Return [x, y] of the center of cell containing provided text 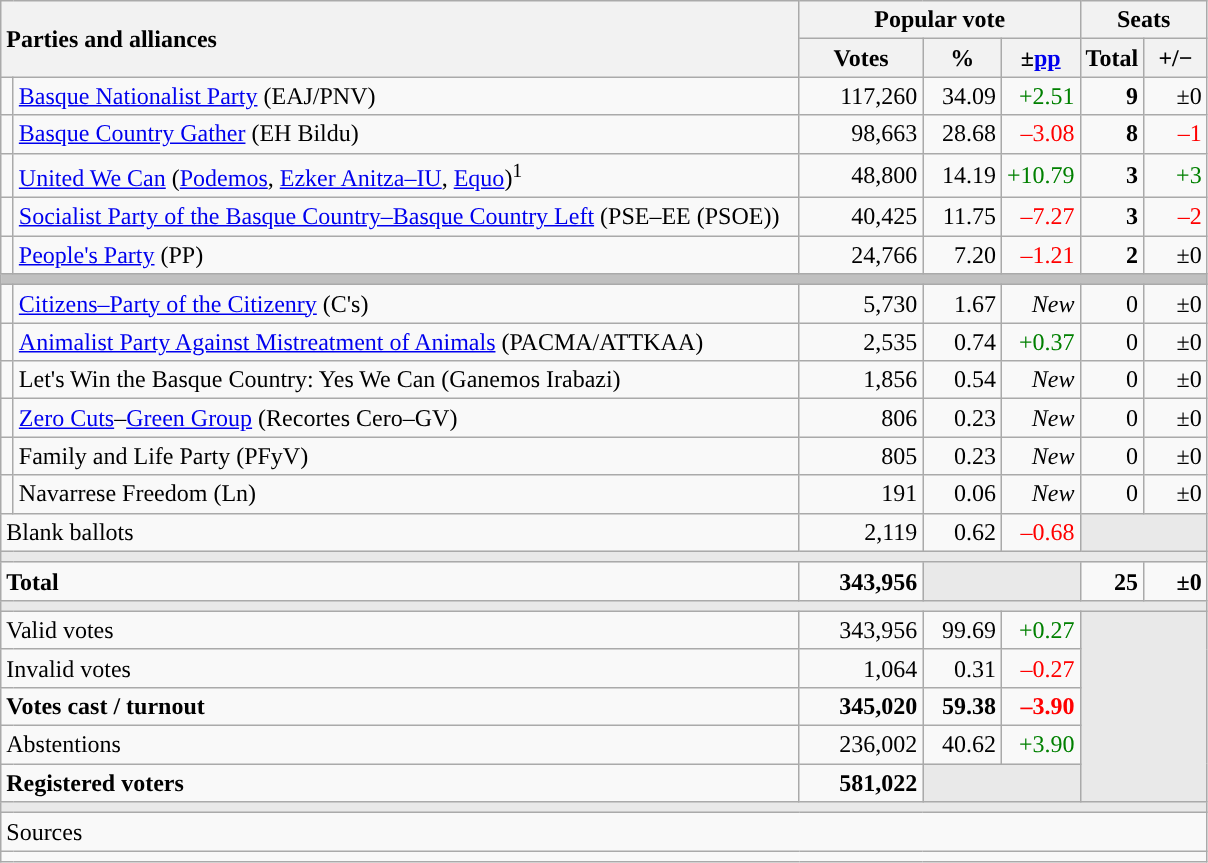
345,020 [861, 706]
Citizens–Party of the Citizenry (C's) [406, 304]
–3.08 [1040, 134]
0.62 [962, 532]
2,119 [861, 532]
9 [1112, 96]
+0.37 [1040, 342]
United We Can (Podemos, Ezker Anitza–IU, Equo)1 [406, 176]
Votes [861, 58]
117,260 [861, 96]
–0.68 [1040, 532]
Parties and alliances [400, 39]
581,022 [861, 783]
Popular vote [940, 20]
48,800 [861, 176]
98,663 [861, 134]
+3.90 [1040, 745]
236,002 [861, 745]
0.06 [962, 494]
34.09 [962, 96]
59.38 [962, 706]
Valid votes [400, 630]
+10.79 [1040, 176]
+/− [1176, 58]
5,730 [861, 304]
Registered voters [400, 783]
805 [861, 456]
40.62 [962, 745]
11.75 [962, 217]
8 [1112, 134]
Basque Nationalist Party (EAJ/PNV) [406, 96]
14.19 [962, 176]
Basque Country Gather (EH Bildu) [406, 134]
25 [1112, 581]
±pp [1040, 58]
Sources [604, 832]
1.67 [962, 304]
Animalist Party Against Mistreatment of Animals (PACMA/ATTKAA) [406, 342]
0.31 [962, 668]
–3.90 [1040, 706]
1,064 [861, 668]
28.68 [962, 134]
+3 [1176, 176]
–7.27 [1040, 217]
2 [1112, 255]
–1 [1176, 134]
People's Party (PP) [406, 255]
Navarrese Freedom (Ln) [406, 494]
7.20 [962, 255]
% [962, 58]
0.54 [962, 380]
–1.21 [1040, 255]
806 [861, 418]
Blank ballots [400, 532]
–0.27 [1040, 668]
1,856 [861, 380]
0.74 [962, 342]
Seats [1144, 20]
Socialist Party of the Basque Country–Basque Country Left (PSE–EE (PSOE)) [406, 217]
–2 [1176, 217]
Let's Win the Basque Country: Yes We Can (Ganemos Irabazi) [406, 380]
Votes cast / turnout [400, 706]
99.69 [962, 630]
Abstentions [400, 745]
+0.27 [1040, 630]
40,425 [861, 217]
2,535 [861, 342]
24,766 [861, 255]
Zero Cuts–Green Group (Recortes Cero–GV) [406, 418]
+2.51 [1040, 96]
Invalid votes [400, 668]
Family and Life Party (PFyV) [406, 456]
191 [861, 494]
